Detect which cell encompasses the target text, then output its [x, y] center coordinate. 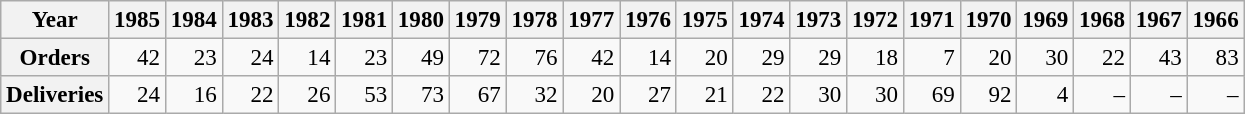
53 [364, 95]
69 [932, 95]
1982 [308, 20]
1968 [1102, 20]
26 [308, 95]
72 [478, 58]
Deliveries [55, 95]
1971 [932, 20]
49 [422, 58]
16 [194, 95]
83 [1216, 58]
18 [876, 58]
1974 [762, 20]
Orders [55, 58]
1980 [422, 20]
1973 [818, 20]
32 [534, 95]
Year [55, 20]
76 [534, 58]
21 [704, 95]
1981 [364, 20]
1983 [250, 20]
1969 [1046, 20]
1970 [988, 20]
1966 [1216, 20]
43 [1158, 58]
1984 [194, 20]
1985 [138, 20]
67 [478, 95]
1967 [1158, 20]
1979 [478, 20]
92 [988, 95]
1976 [648, 20]
1975 [704, 20]
73 [422, 95]
1978 [534, 20]
1977 [592, 20]
27 [648, 95]
4 [1046, 95]
7 [932, 58]
1972 [876, 20]
